For the text-containing cell, return its midpoint in (X, Y) coordinate format. 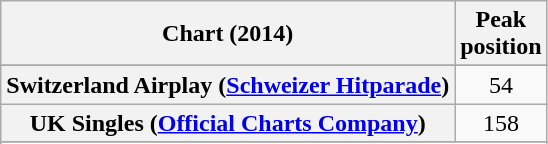
Chart (2014) (228, 34)
158 (501, 123)
Switzerland Airplay (Schweizer Hitparade) (228, 85)
54 (501, 85)
Peakposition (501, 34)
UK Singles (Official Charts Company) (228, 123)
